Return the [X, Y] coordinate for the center point of the cell that contains the specified text.  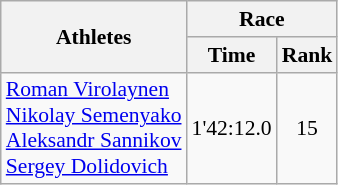
Time [232, 55]
Roman VirolaynenNikolay SemenyakoAleksandr SannikovSergey Dolidovich [94, 128]
Rank [308, 55]
Race [262, 19]
1'42:12.0 [232, 128]
15 [308, 128]
Athletes [94, 36]
